Pinpoint the cell where the given text exists, returning its [x, y] midpoint coordinate. 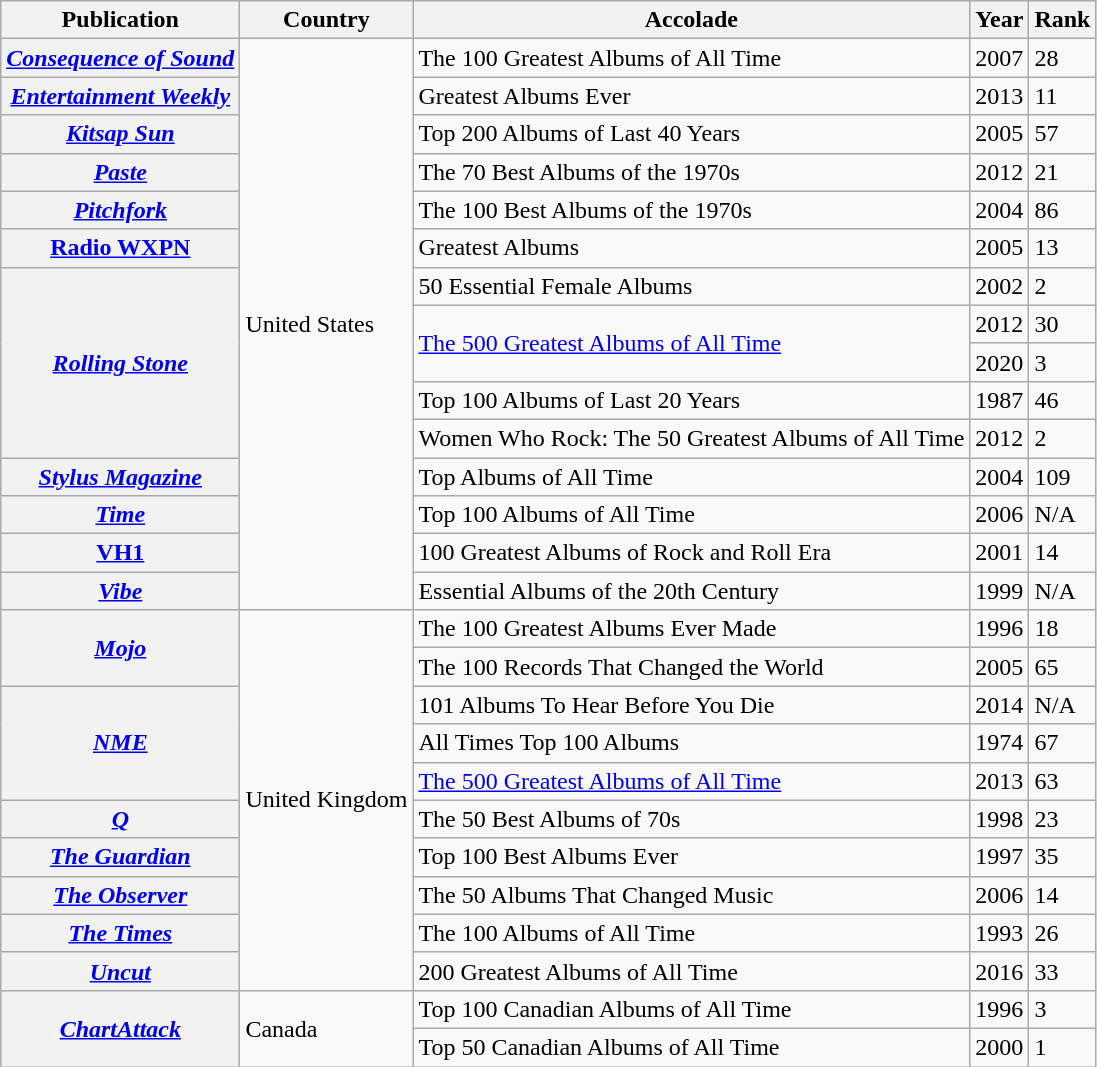
The 50 Best Albums of 70s [692, 819]
2020 [1000, 362]
1987 [1000, 400]
Rank [1062, 20]
The 100 Best Albums of the 1970s [692, 210]
23 [1062, 819]
1999 [1000, 591]
65 [1062, 667]
50 Essential Female Albums [692, 286]
Greatest Albums Ever [692, 96]
The Times [120, 933]
Top 100 Albums of All Time [692, 515]
30 [1062, 324]
United States [326, 324]
Canada [326, 1028]
46 [1062, 400]
86 [1062, 210]
Accolade [692, 20]
Top 200 Albums of Last 40 Years [692, 134]
2014 [1000, 705]
Rolling Stone [120, 362]
33 [1062, 971]
100 Greatest Albums of Rock and Roll Era [692, 553]
United Kingdom [326, 800]
The 50 Albums That Changed Music [692, 895]
Women Who Rock: The 50 Greatest Albums of All Time [692, 438]
Radio WXPN [120, 248]
1993 [1000, 933]
Pitchfork [120, 210]
18 [1062, 629]
Vibe [120, 591]
1 [1062, 1047]
Time [120, 515]
The 70 Best Albums of the 1970s [692, 172]
28 [1062, 58]
Entertainment Weekly [120, 96]
57 [1062, 134]
The 100 Albums of All Time [692, 933]
63 [1062, 781]
Top 100 Best Albums Ever [692, 857]
1998 [1000, 819]
2016 [1000, 971]
200 Greatest Albums of All Time [692, 971]
101 Albums To Hear Before You Die [692, 705]
Q [120, 819]
The Observer [120, 895]
Country [326, 20]
Uncut [120, 971]
109 [1062, 477]
2002 [1000, 286]
VH1 [120, 553]
Consequence of Sound [120, 58]
2000 [1000, 1047]
All Times Top 100 Albums [692, 743]
13 [1062, 248]
NME [120, 743]
26 [1062, 933]
ChartAttack [120, 1028]
2001 [1000, 553]
The Guardian [120, 857]
21 [1062, 172]
Essential Albums of the 20th Century [692, 591]
Year [1000, 20]
1974 [1000, 743]
11 [1062, 96]
Top 100 Albums of Last 20 Years [692, 400]
Top 50 Canadian Albums of All Time [692, 1047]
Top Albums of All Time [692, 477]
Greatest Albums [692, 248]
Top 100 Canadian Albums of All Time [692, 1009]
2007 [1000, 58]
Kitsap Sun [120, 134]
The 100 Greatest Albums Ever Made [692, 629]
Publication [120, 20]
The 100 Greatest Albums of All Time [692, 58]
The 100 Records That Changed the World [692, 667]
67 [1062, 743]
1997 [1000, 857]
35 [1062, 857]
Mojo [120, 648]
Paste [120, 172]
Stylus Magazine [120, 477]
